Find where the given text appears and provide that cell's center as (x, y) coordinate. 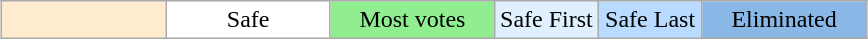
Safe Last (650, 20)
Eliminated (784, 20)
Safe (248, 20)
Safe First (547, 20)
Most votes (412, 20)
